Detect which cell encompasses the target text, then output its [x, y] center coordinate. 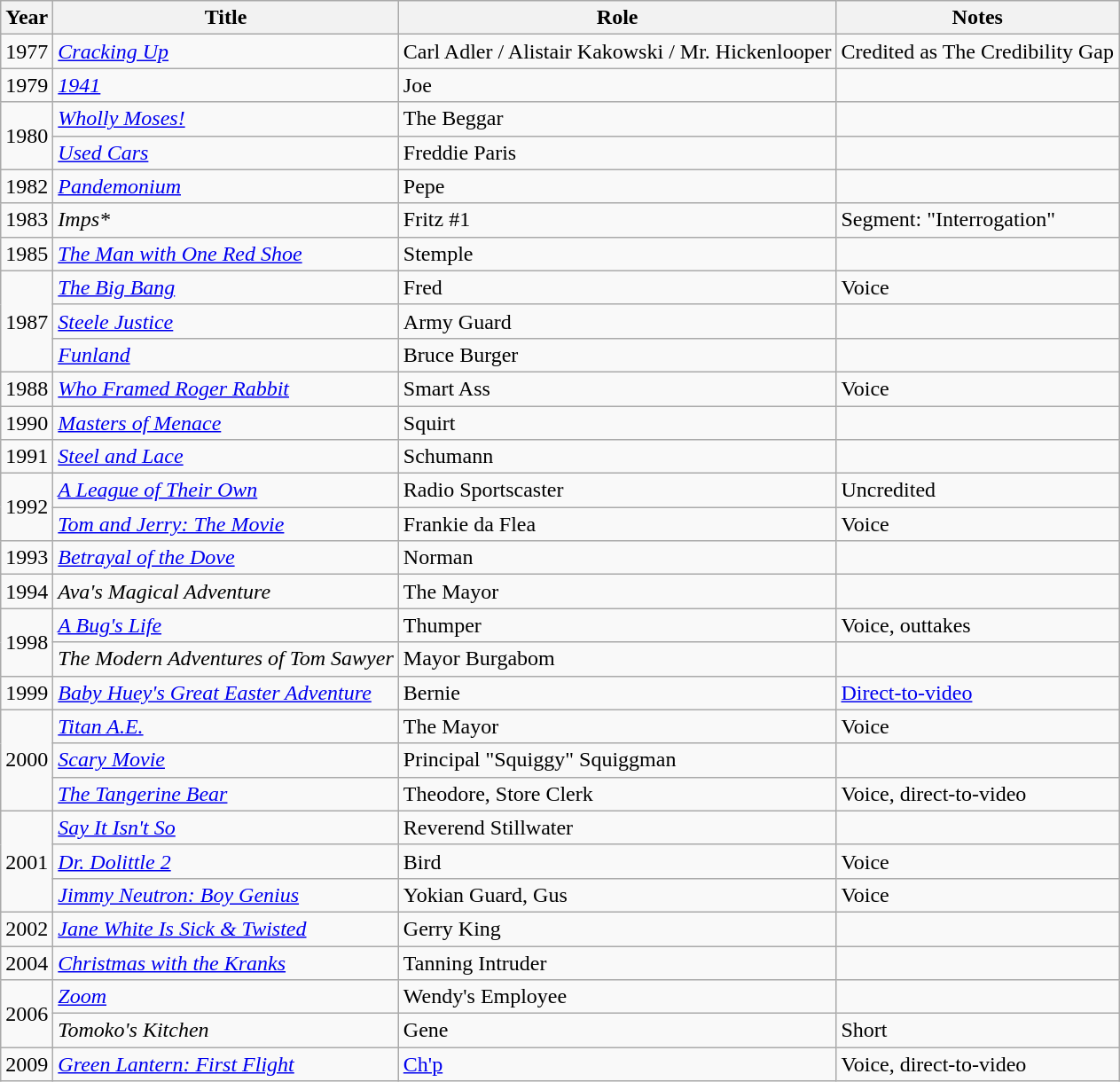
Voice, outtakes [977, 625]
Frankie da Flea [617, 524]
Theodore, Store Clerk [617, 794]
Yokian Guard, Gus [617, 895]
Used Cars [225, 153]
1988 [27, 388]
2004 [27, 962]
Stemple [617, 254]
Scary Movie [225, 760]
Ch'p [617, 1064]
1994 [27, 592]
Wholly Moses! [225, 119]
Notes [977, 18]
The Tangerine Bear [225, 794]
Principal "Squiggy" Squiggman [617, 760]
A League of Their Own [225, 490]
Year [27, 18]
Baby Huey's Great Easter Adventure [225, 693]
Say It Isn't So [225, 827]
Gerry King [617, 929]
Title [225, 18]
Army Guard [617, 321]
Zoom [225, 997]
Ava's Magical Adventure [225, 592]
Jimmy Neutron: Boy Genius [225, 895]
Fred [617, 287]
Squirt [617, 423]
Carl Adler / Alistair Kakowski / Mr. Hickenlooper [617, 51]
1979 [27, 85]
Masters of Menace [225, 423]
Tomoko's Kitchen [225, 1031]
Segment: "Interrogation" [977, 220]
Uncredited [977, 490]
Bird [617, 861]
1993 [27, 558]
Jane White Is Sick & Twisted [225, 929]
Pandemonium [225, 186]
The Beggar [617, 119]
Tom and Jerry: The Movie [225, 524]
Who Framed Roger Rabbit [225, 388]
Short [977, 1031]
Bernie [617, 693]
1992 [27, 507]
The Modern Adventures of Tom Sawyer [225, 659]
2006 [27, 1014]
1998 [27, 642]
1985 [27, 254]
Tanning Intruder [617, 962]
Role [617, 18]
Mayor Burgabom [617, 659]
Fritz #1 [617, 220]
2000 [27, 760]
1999 [27, 693]
Funland [225, 355]
Freddie Paris [617, 153]
Reverend Stillwater [617, 827]
Steele Justice [225, 321]
1977 [27, 51]
Joe [617, 85]
Imps* [225, 220]
1982 [27, 186]
Pepe [617, 186]
1983 [27, 220]
1941 [225, 85]
2002 [27, 929]
Steel and Lace [225, 457]
Credited as The Credibility Gap [977, 51]
2009 [27, 1064]
Betrayal of the Dove [225, 558]
Green Lantern: First Flight [225, 1064]
A Bug's Life [225, 625]
Cracking Up [225, 51]
Smart Ass [617, 388]
Wendy's Employee [617, 997]
1980 [27, 136]
Thumper [617, 625]
Gene [617, 1031]
1987 [27, 321]
Bruce Burger [617, 355]
The Man with One Red Shoe [225, 254]
Christmas with the Kranks [225, 962]
2001 [27, 861]
The Big Bang [225, 287]
1990 [27, 423]
Radio Sportscaster [617, 490]
Schumann [617, 457]
Titan A.E. [225, 726]
Dr. Dolittle 2 [225, 861]
Norman [617, 558]
1991 [27, 457]
Direct-to-video [977, 693]
